Return (x, y) of the center of cell containing provided text 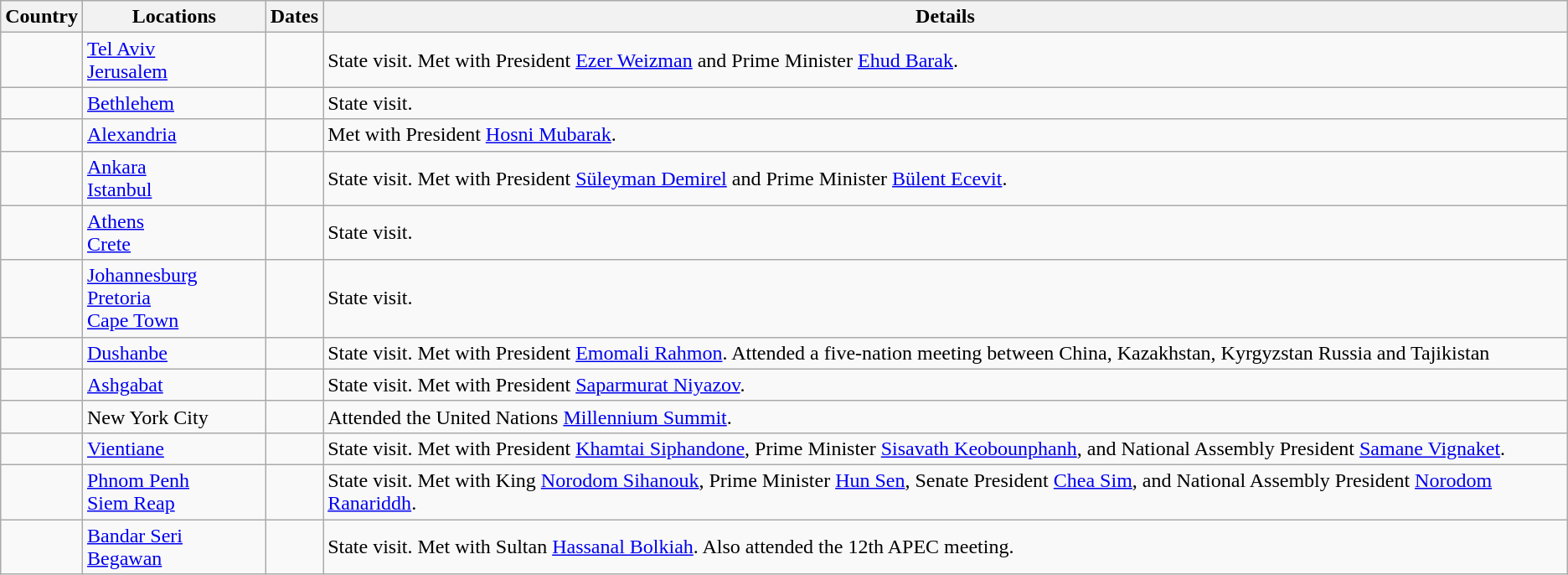
Met with President Hosni Mubarak. (946, 135)
Country (42, 17)
Phnom PenhSiem Reap (174, 491)
Ashgabat (174, 385)
Tel AvivJerusalem (174, 60)
State visit. Met with President Khamtai Siphandone, Prime Minister Sisavath Keobounphanh, and National Assembly President Samane Vignaket. (946, 448)
Details (946, 17)
Vientiane (174, 448)
State visit. Met with King Norodom Sihanouk, Prime Minister Hun Sen, Senate President Chea Sim, and National Assembly President Norodom Ranariddh. (946, 491)
Bethlehem (174, 103)
Dushanbe (174, 353)
State visit. Met with Sultan Hassanal Bolkiah. Also attended the 12th APEC meeting. (946, 547)
New York City (174, 417)
Locations (174, 17)
Alexandria (174, 135)
State visit. Met with President Emomali Rahmon. Attended a five-nation meeting between China, Kazakhstan, Kyrgyzstan Russia and Tajikistan (946, 353)
State visit. Met with President Ezer Weizman and Prime Minister Ehud Barak. (946, 60)
Dates (294, 17)
AthensCrete (174, 233)
Attended the United Nations Millennium Summit. (946, 417)
AnkaraIstanbul (174, 178)
Bandar Seri Begawan (174, 547)
State visit. Met with President Süleyman Demirel and Prime Minister Bülent Ecevit. (946, 178)
State visit. Met with President Saparmurat Niyazov. (946, 385)
JohannesburgPretoriaCape Town (174, 298)
